Provide the [X, Y] coordinate of the cell's center where the given text is located.  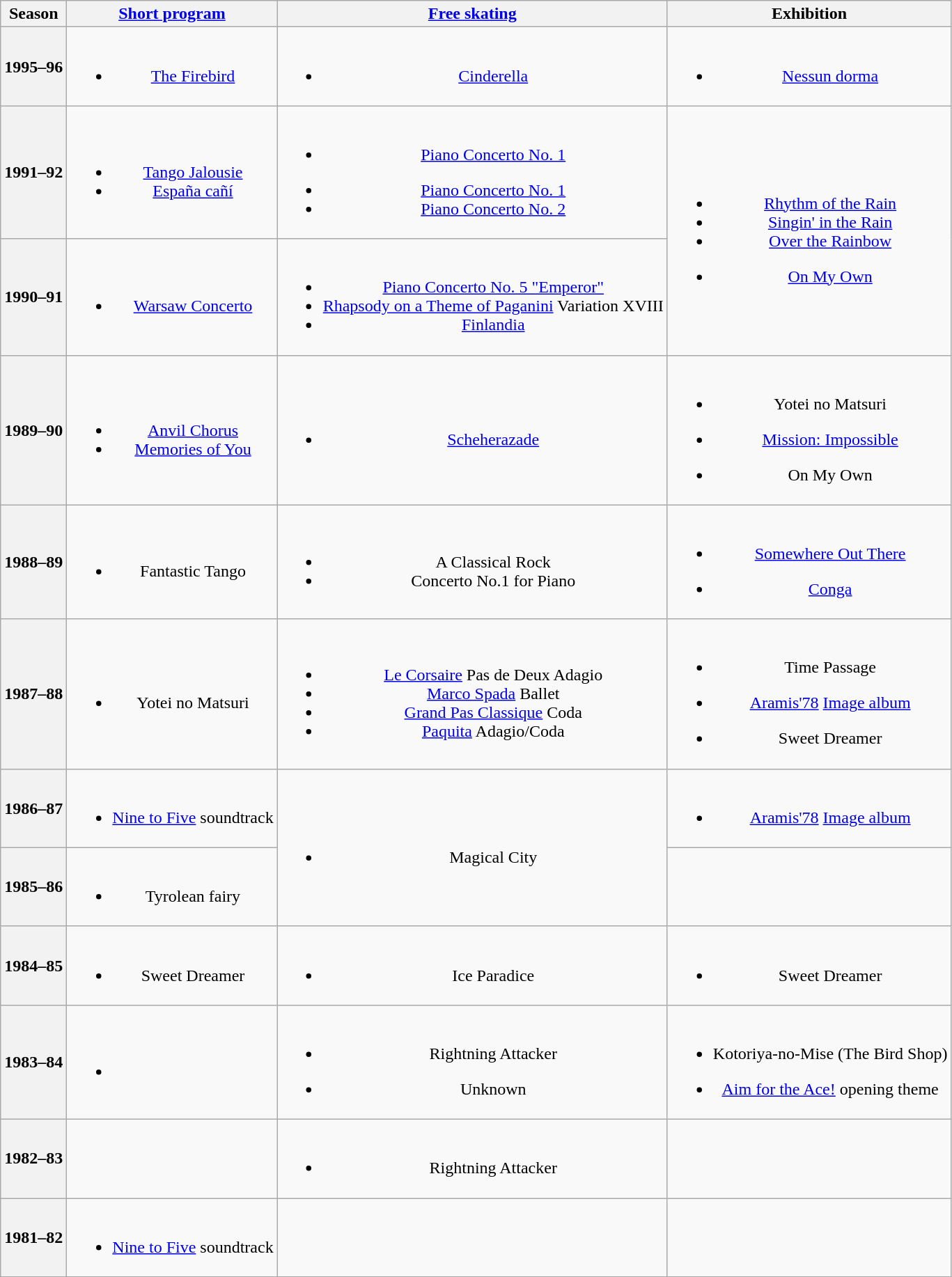
1986–87 [33, 808]
Yotei no Matsuri Mission: Impossible On My Own [809, 430]
Short program [172, 14]
Season [33, 14]
Yotei no Matsuri [172, 694]
1995–96 [33, 67]
1987–88 [33, 694]
1989–90 [33, 430]
Cinderella [472, 67]
Rightning Attacker [472, 1159]
Tango Jalousie España cañí [172, 173]
Aramis'78 Image album [809, 808]
Le Corsaire Pas de Deux Adagio Marco Spada Ballet Grand Pas Classique Coda Paquita Adagio/Coda [472, 694]
1985–86 [33, 887]
Anvil Chorus Memories of You [172, 430]
1990–91 [33, 297]
Rhythm of the Rain Singin' in the Rain Over the Rainbow On My Own [809, 230]
1991–92 [33, 173]
The Firebird [172, 67]
1984–85 [33, 965]
Warsaw Concerto [172, 297]
Magical City [472, 847]
Rightning Attacker Unknown [472, 1062]
1988–89 [33, 562]
Nessun dorma [809, 67]
1981–82 [33, 1237]
Fantastic Tango [172, 562]
Tyrolean fairy [172, 887]
Free skating [472, 14]
1983–84 [33, 1062]
Ice Paradice [472, 965]
Piano Concerto No. 1 Piano Concerto No. 1Piano Concerto No. 2 [472, 173]
Exhibition [809, 14]
Kotoriya-no-Mise (The Bird Shop)Aim for the Ace! opening theme [809, 1062]
Piano Concerto No. 5 "Emperor" Rhapsody on a Theme of Paganini Variation XVIII Finlandia [472, 297]
Somewhere Out There Conga [809, 562]
A Classical Rock Concerto No.1 for Piano [472, 562]
Scheherazade [472, 430]
Time Passage Aramis'78 Image album Sweet Dreamer [809, 694]
1982–83 [33, 1159]
